Extract the (X, Y) coordinate from the center of the cell holding the provided text.  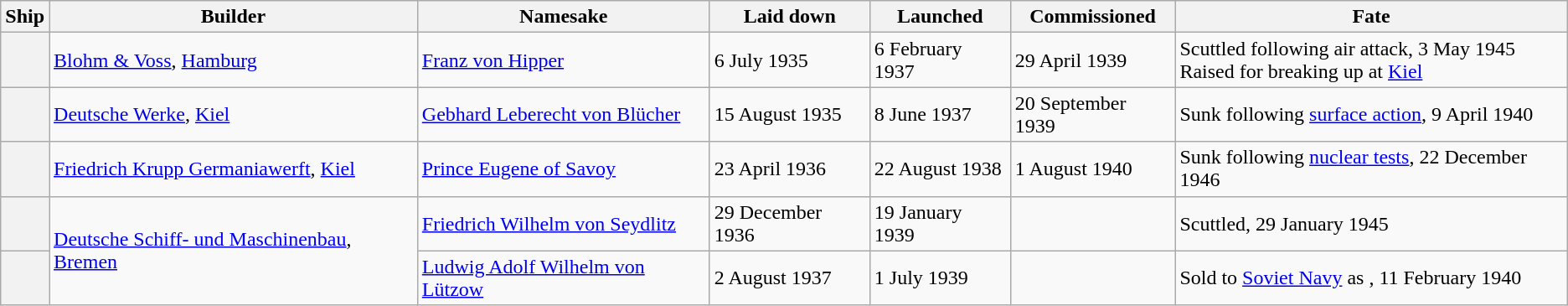
Ship (25, 17)
Scuttled, 29 January 1945 (1371, 223)
Launched (940, 17)
2 August 1937 (789, 278)
23 April 1936 (789, 169)
Deutsche Werke, Kiel (234, 114)
Commissioned (1092, 17)
Gebhard Leberecht von Blücher (563, 114)
8 June 1937 (940, 114)
15 August 1935 (789, 114)
Franz von Hipper (563, 60)
29 December 1936 (789, 223)
6 February 1937 (940, 60)
1 July 1939 (940, 278)
29 April 1939 (1092, 60)
Namesake (563, 17)
Deutsche Schiff- und Maschinenbau, Bremen (234, 251)
Sold to Soviet Navy as , 11 February 1940 (1371, 278)
Sunk following nuclear tests, 22 December 1946 (1371, 169)
Blohm & Voss, Hamburg (234, 60)
Sunk following surface action, 9 April 1940 (1371, 114)
Friedrich Wilhelm von Seydlitz (563, 223)
22 August 1938 (940, 169)
Scuttled following air attack, 3 May 1945Raised for breaking up at Kiel (1371, 60)
Prince Eugene of Savoy (563, 169)
19 January 1939 (940, 223)
Builder (234, 17)
Laid down (789, 17)
Fate (1371, 17)
1 August 1940 (1092, 169)
Ludwig Adolf Wilhelm von Lützow (563, 278)
20 September 1939 (1092, 114)
6 July 1935 (789, 60)
Friedrich Krupp Germaniawerft, Kiel (234, 169)
